Pinpoint the cell where the given text exists, returning its (x, y) midpoint coordinate. 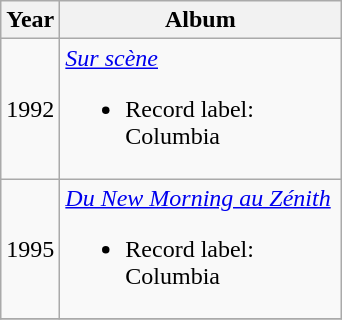
Du New Morning au ZénithRecord label: Columbia (200, 249)
Year (30, 20)
Album (200, 20)
Sur scèneRecord label: Columbia (200, 109)
1992 (30, 109)
1995 (30, 249)
